Capture the cell that displays the provided text and extract its [X, Y] central coordinate. 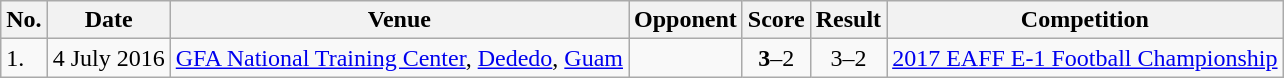
Opponent [686, 20]
Date [108, 20]
2017 EAFF E-1 Football Championship [1085, 58]
GFA National Training Center, Dededo, Guam [399, 58]
No. [24, 20]
1. [24, 58]
Score [776, 20]
4 July 2016 [108, 58]
Venue [399, 20]
Result [848, 20]
Competition [1085, 20]
